Extract the (x, y) coordinate from the center of the cell holding the provided text.  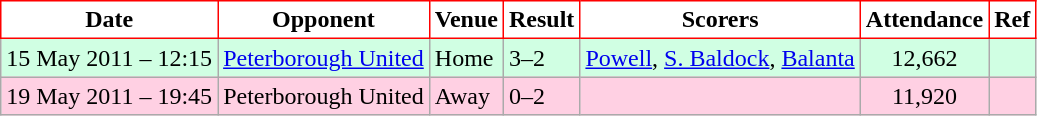
Date (110, 20)
Home (466, 58)
12,662 (924, 58)
19 May 2011 – 19:45 (110, 96)
Opponent (324, 20)
0–2 (541, 96)
Scorers (720, 20)
11,920 (924, 96)
Attendance (924, 20)
Venue (466, 20)
Powell, S. Baldock, Balanta (720, 58)
Ref (1012, 20)
3–2 (541, 58)
15 May 2011 – 12:15 (110, 58)
Away (466, 96)
Result (541, 20)
